Capture the cell that displays the provided text and extract its [X, Y] central coordinate. 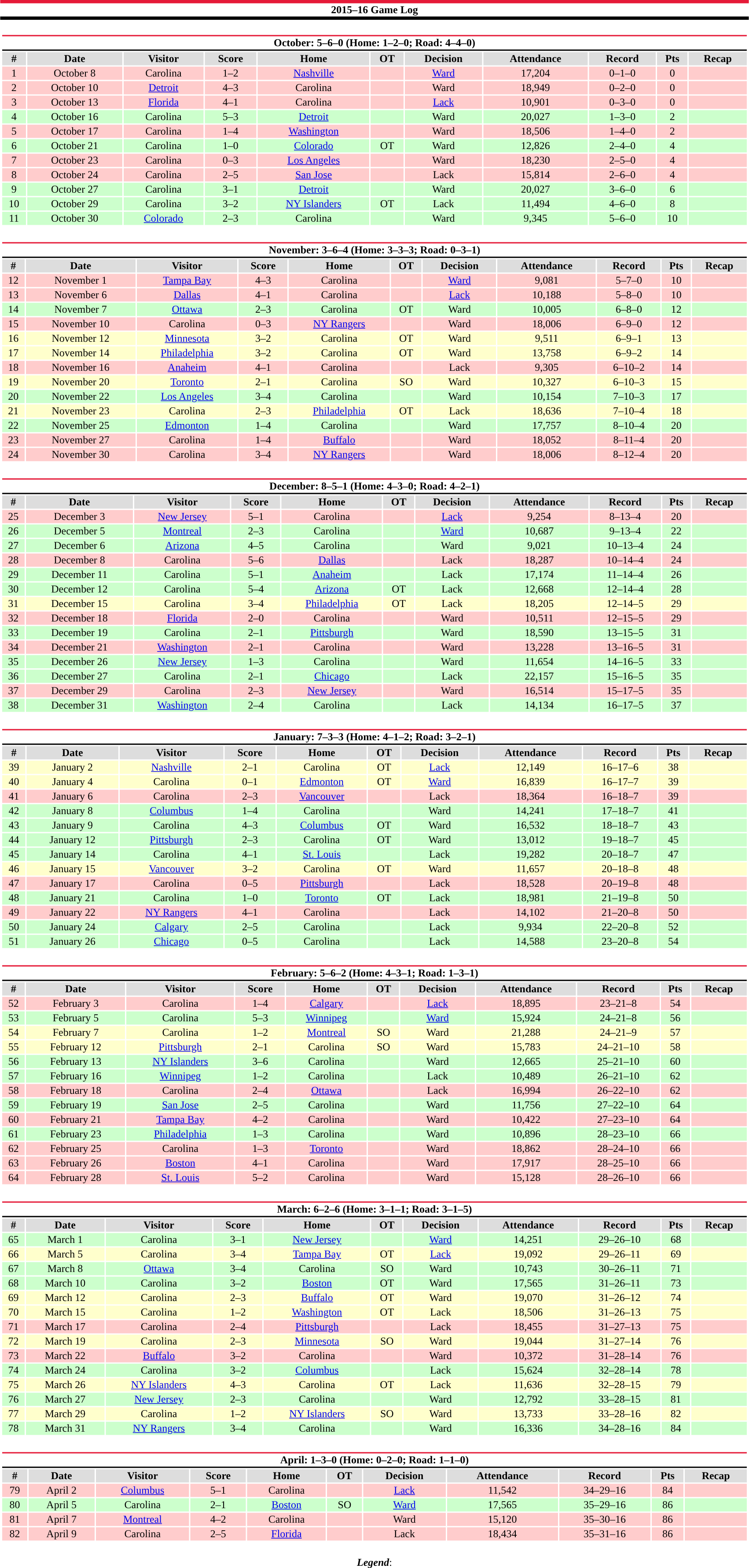
77 [13, 1414]
15,120 [503, 1520]
April 5 [62, 1505]
26–21–10 [619, 1076]
15,924 [526, 1018]
8–12–4 [629, 454]
October 10 [75, 88]
20–18–8 [620, 869]
22,157 [540, 676]
16–17–7 [620, 782]
November 27 [80, 440]
16–17–5 [625, 705]
23–20–8 [620, 942]
16,514 [540, 691]
January: 7–3–3 (Home: 4–1–2; Road: 3–2–1) [374, 737]
10–14–4 [625, 560]
21–20–8 [620, 913]
January 24 [73, 927]
72 [13, 1341]
65 [13, 1240]
30 [13, 589]
26–22–10 [619, 1090]
14,241 [531, 811]
March 10 [65, 1283]
November 23 [80, 411]
22–20–8 [620, 927]
28–25–10 [619, 1163]
6–8–0 [629, 309]
5–4 [256, 589]
March 29 [65, 1414]
8–11–4 [629, 440]
31–28–14 [620, 1356]
January 22 [73, 913]
October 30 [75, 219]
33–28–16 [620, 1414]
28–24–10 [619, 1148]
November 25 [80, 425]
11,654 [540, 662]
33–28–15 [620, 1399]
2–4–0 [622, 146]
9–13–4 [625, 531]
November 22 [80, 396]
9,305 [547, 367]
63 [13, 1163]
24–21–10 [619, 1047]
October 29 [75, 204]
19,092 [528, 1254]
27–23–10 [619, 1119]
5 [14, 132]
February 26 [76, 1163]
5–7–0 [629, 280]
27–22–10 [619, 1105]
February 5 [76, 1018]
March 5 [65, 1254]
18,895 [526, 1003]
53 [13, 1018]
December 6 [79, 546]
67 [13, 1269]
16 [13, 338]
10,743 [528, 1269]
6–10–2 [629, 367]
December 18 [79, 618]
46 [14, 869]
13,758 [547, 353]
59 [13, 1105]
2–0 [256, 618]
18–18–7 [620, 826]
18,364 [531, 797]
October 13 [75, 102]
January 9 [73, 826]
19,070 [528, 1298]
13,228 [540, 647]
15,814 [536, 175]
9,081 [547, 280]
10,687 [540, 531]
19–18–7 [620, 840]
1 [14, 73]
61 [13, 1134]
January 12 [73, 840]
March 19 [65, 1341]
February 23 [76, 1134]
11–14–4 [625, 575]
17–18–7 [620, 811]
14,251 [528, 1240]
October 8 [75, 73]
3 [14, 102]
27 [13, 546]
49 [14, 913]
December 31 [79, 705]
November 20 [80, 382]
18,230 [536, 161]
12,668 [540, 589]
6–9–2 [629, 353]
24–21–9 [619, 1032]
19,044 [528, 1341]
11,542 [503, 1491]
0–1 [250, 782]
34 [13, 647]
23–21–8 [619, 1003]
44 [14, 840]
November 12 [80, 338]
15,128 [526, 1177]
March 31 [65, 1428]
April 2 [62, 1491]
12–14–4 [625, 589]
November 14 [80, 353]
3–6 [261, 1061]
35–31–16 [605, 1534]
December 15 [79, 604]
March 1 [65, 1240]
31–27–13 [620, 1327]
14,134 [540, 705]
December: 8–5–1 (Home: 4–3–0; Road: 4–2–1) [374, 486]
21 [13, 411]
14–16–5 [625, 662]
17,757 [547, 425]
8–13–4 [625, 517]
13–15–5 [625, 633]
16–17–6 [620, 768]
17,917 [526, 1163]
March 26 [65, 1385]
January 6 [73, 797]
34–29–16 [605, 1491]
November 30 [80, 454]
35–29–16 [605, 1505]
18,862 [526, 1148]
January 17 [73, 884]
9,021 [540, 546]
4–6–0 [622, 204]
16,532 [531, 826]
31–26–11 [620, 1283]
11,494 [536, 204]
28–26–10 [619, 1177]
16,336 [528, 1428]
February 16 [76, 1076]
11,756 [526, 1105]
January 15 [73, 869]
April 9 [62, 1534]
5–6–0 [622, 219]
18,590 [540, 633]
10,372 [528, 1356]
0–1–0 [622, 73]
12,826 [536, 146]
15,624 [528, 1370]
4–5 [256, 546]
November 16 [80, 367]
9,254 [540, 517]
32–28–15 [620, 1385]
5–6 [256, 560]
17,174 [540, 575]
32 [13, 618]
January 21 [73, 898]
2–5–0 [622, 161]
5–8–0 [629, 295]
7–10–4 [629, 411]
13,733 [528, 1414]
December 29 [79, 691]
6–9–1 [629, 338]
80 [15, 1505]
29–26–11 [620, 1254]
October: 5–6–0 (Home: 1–2–0; Road: 4–4–0) [374, 43]
February 18 [76, 1090]
0–3–0 [622, 102]
30–26–11 [620, 1269]
3–6–0 [622, 190]
0–2–0 [622, 88]
35–30–16 [605, 1520]
April 7 [62, 1520]
36 [13, 676]
25–21–10 [619, 1061]
12–15–5 [625, 618]
October 27 [75, 190]
31–27–14 [620, 1341]
April: 1–3–0 (Home: 0–2–0; Road: 1–1–0) [374, 1460]
34–28–16 [620, 1428]
11 [14, 219]
40 [14, 782]
January 4 [73, 782]
20–18–7 [620, 855]
7–10–3 [629, 396]
10,327 [547, 382]
21–19–8 [620, 898]
28–23–10 [619, 1134]
February 19 [76, 1105]
18,528 [531, 884]
19,282 [531, 855]
42 [14, 811]
10,005 [547, 309]
18,455 [528, 1327]
November 7 [80, 309]
17,204 [536, 73]
February 7 [76, 1032]
5–2 [261, 1177]
18,434 [503, 1534]
February: 5–6–2 (Home: 4–3–1; Road: 1–3–1) [374, 973]
October 21 [75, 146]
18,981 [531, 898]
January 14 [73, 855]
10,901 [536, 102]
March 15 [65, 1312]
51 [14, 942]
18,205 [540, 604]
15–17–5 [625, 691]
18,636 [547, 411]
8–10–4 [629, 425]
1–3–0 [622, 117]
December 3 [79, 517]
55 [13, 1047]
10–13–4 [625, 546]
March 17 [65, 1327]
9,511 [547, 338]
January 2 [73, 768]
October 16 [75, 117]
February 12 [76, 1047]
15,783 [526, 1047]
October 23 [75, 161]
70 [13, 1312]
25 [13, 517]
31–26–13 [620, 1312]
13,012 [531, 840]
2–6–0 [622, 175]
18,052 [547, 440]
February 21 [76, 1119]
16,839 [531, 782]
October 24 [75, 175]
2015–16 Game Log [374, 10]
12–14–5 [625, 604]
11,657 [531, 869]
20–19–8 [620, 884]
9,934 [531, 927]
6–10–3 [629, 382]
31–26–12 [620, 1298]
December 5 [79, 531]
15–16–5 [625, 676]
December 21 [79, 647]
16–18–7 [620, 797]
November: 3–6–4 (Home: 3–3–3; Road: 0–3–1) [374, 250]
14,102 [531, 913]
January 8 [73, 811]
18,949 [536, 88]
November 1 [80, 280]
March: 6–2–6 (Home: 3–1–1; Road: 3–1–5) [374, 1210]
December 19 [79, 633]
March 12 [65, 1298]
23 [13, 440]
10,896 [526, 1134]
11,636 [528, 1385]
16,994 [526, 1090]
10,511 [540, 618]
9 [14, 190]
February 25 [76, 1148]
March 27 [65, 1399]
14,588 [531, 942]
December 26 [79, 662]
29–26–10 [620, 1240]
November 10 [80, 324]
10,154 [547, 396]
10,422 [526, 1119]
February 3 [76, 1003]
24–21–8 [619, 1018]
18,287 [540, 560]
February 13 [76, 1061]
March 24 [65, 1370]
7 [14, 161]
12,792 [528, 1399]
January 26 [73, 942]
9,345 [536, 219]
March 8 [65, 1269]
12,665 [526, 1061]
10,489 [526, 1076]
December 8 [79, 560]
November 6 [80, 295]
21,288 [526, 1032]
October 17 [75, 132]
December 27 [79, 676]
19 [13, 382]
December 11 [79, 575]
10,188 [547, 295]
February 28 [76, 1177]
32–28–14 [620, 1370]
1–4–0 [622, 132]
December 12 [79, 589]
6–9–0 [629, 324]
12,149 [531, 768]
March 22 [65, 1356]
13–16–5 [625, 647]
